Pinpoint the cell where the given text exists, returning its [x, y] midpoint coordinate. 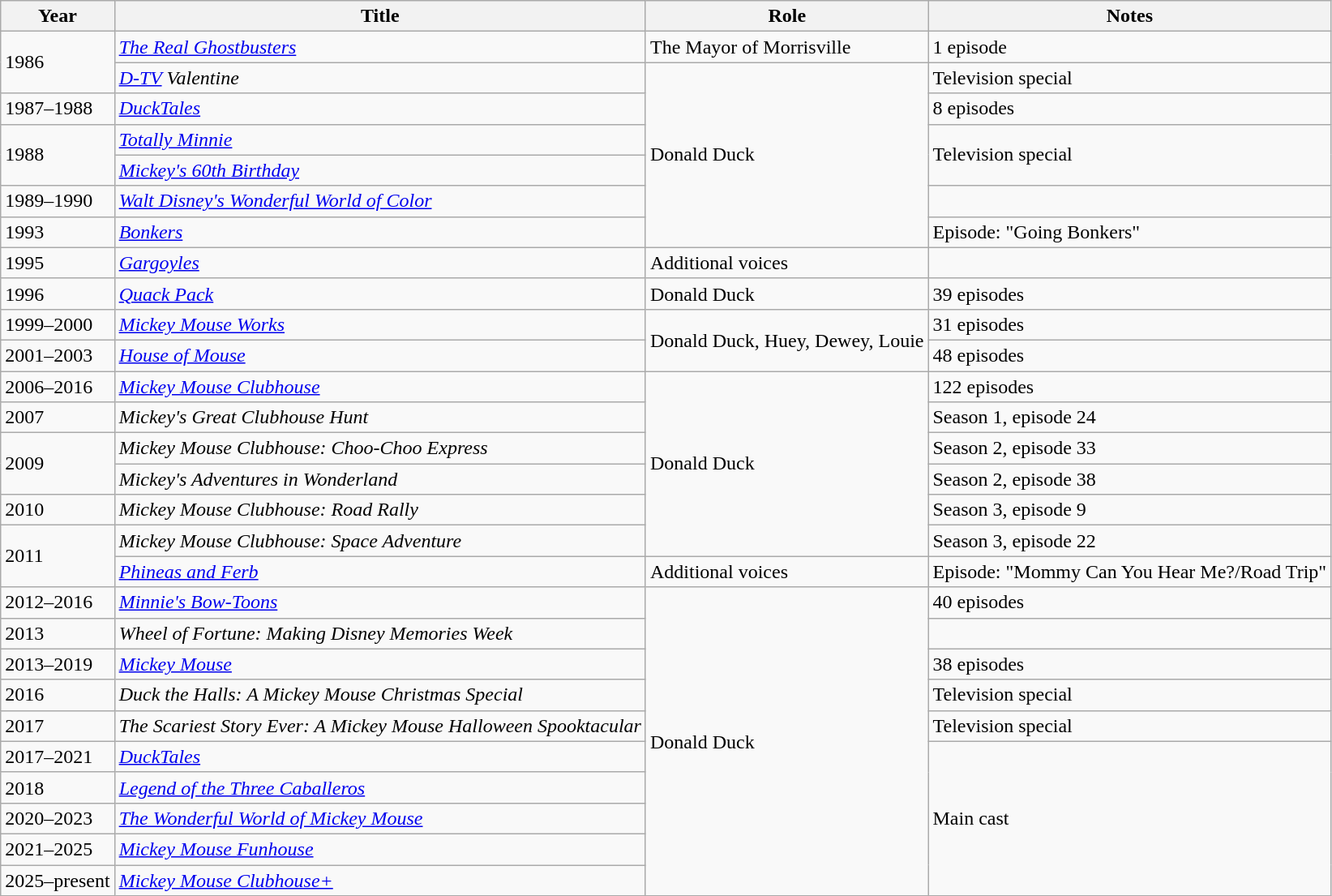
Episode: "Going Bonkers" [1130, 232]
2017–2021 [58, 757]
40 episodes [1130, 602]
1 episode [1130, 47]
2020–2023 [58, 818]
1996 [58, 294]
Donald Duck, Huey, Dewey, Louie [786, 340]
2021–2025 [58, 849]
Title [379, 16]
2001–2003 [58, 355]
Episode: "Mommy Can You Hear Me?/Road Trip" [1130, 572]
Wheel of Fortune: Making Disney Memories Week [379, 633]
Season 2, episode 33 [1130, 448]
Mickey Mouse Clubhouse: Choo-Choo Express [379, 448]
Year [58, 16]
2007 [58, 418]
Role [786, 16]
The Wonderful World of Mickey Mouse [379, 818]
Mickey Mouse Clubhouse+ [379, 880]
38 episodes [1130, 664]
1995 [58, 263]
1993 [58, 232]
2009 [58, 464]
122 episodes [1130, 387]
Season 2, episode 38 [1130, 479]
House of Mouse [379, 355]
Mickey Mouse [379, 664]
Quack Pack [379, 294]
1988 [58, 155]
8 episodes [1130, 109]
Mickey Mouse Works [379, 324]
31 episodes [1130, 324]
Notes [1130, 16]
Mickey Mouse Clubhouse [379, 387]
1987–1988 [58, 109]
2013 [58, 633]
Bonkers [379, 232]
The Real Ghostbusters [379, 47]
Legend of the Three Caballeros [379, 787]
Main cast [1130, 818]
D-TV Valentine [379, 78]
Walt Disney's Wonderful World of Color [379, 201]
Mickey's Adventures in Wonderland [379, 479]
2016 [58, 695]
Totally Minnie [379, 139]
1989–1990 [58, 201]
Mickey Mouse Clubhouse: Space Adventure [379, 541]
Mickey's Great Clubhouse Hunt [379, 418]
Minnie's Bow-Toons [379, 602]
39 episodes [1130, 294]
2012–2016 [58, 602]
Phineas and Ferb [379, 572]
2017 [58, 726]
The Scariest Story Ever: A Mickey Mouse Halloween Spooktacular [379, 726]
Mickey Mouse Clubhouse: Road Rally [379, 510]
Mickey Mouse Funhouse [379, 849]
Season 3, episode 22 [1130, 541]
Season 3, episode 9 [1130, 510]
Gargoyles [379, 263]
2010 [58, 510]
Season 1, episode 24 [1130, 418]
Mickey's 60th Birthday [379, 170]
2006–2016 [58, 387]
The Mayor of Morrisville [786, 47]
2018 [58, 787]
2013–2019 [58, 664]
Duck the Halls: A Mickey Mouse Christmas Special [379, 695]
48 episodes [1130, 355]
1999–2000 [58, 324]
2011 [58, 556]
1986 [58, 62]
2025–present [58, 880]
